Search for the cell housing the specified text and yield its [X, Y] center coordinate. 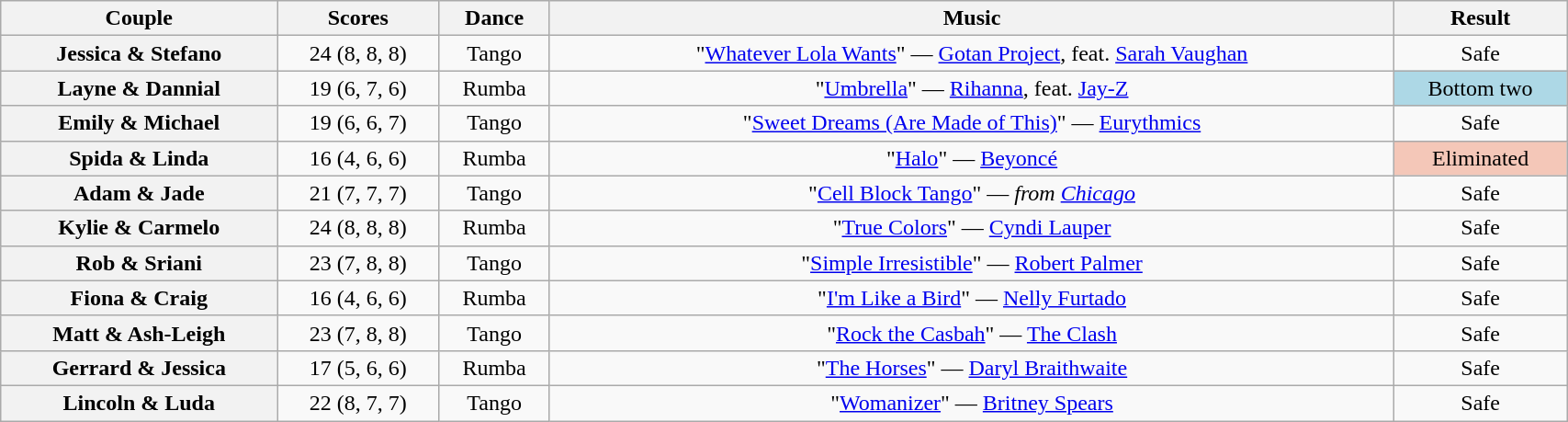
Gerrard & Jessica [140, 368]
Emily & Michael [140, 123]
Fiona & Craig [140, 298]
Dance [494, 18]
Adam & Jade [140, 193]
Music [972, 18]
"Rock the Casbah" — The Clash [972, 333]
Kylie & Carmelo [140, 228]
Layne & Dannial [140, 88]
Lincoln & Luda [140, 403]
19 (6, 6, 7) [358, 123]
"True Colors" — Cyndi Lauper [972, 228]
22 (8, 7, 7) [358, 403]
19 (6, 7, 6) [358, 88]
17 (5, 6, 6) [358, 368]
"Umbrella" — Rihanna, feat. Jay-Z [972, 88]
Jessica & Stefano [140, 53]
"I'm Like a Bird" — Nelly Furtado [972, 298]
"Cell Block Tango" — from Chicago [972, 193]
"Simple Irresistible" — Robert Palmer [972, 263]
"Whatever Lola Wants" — Gotan Project, feat. Sarah Vaughan [972, 53]
Couple [140, 18]
Scores [358, 18]
"Halo" — Beyoncé [972, 158]
"Sweet Dreams (Are Made of This)" — Eurythmics [972, 123]
"The Horses" — Daryl Braithwaite [972, 368]
Eliminated [1481, 158]
21 (7, 7, 7) [358, 193]
Result [1481, 18]
Matt & Ash-Leigh [140, 333]
Rob & Sriani [140, 263]
Bottom two [1481, 88]
"Womanizer" — Britney Spears [972, 403]
Spida & Linda [140, 158]
